From the cell containing the given text, extract its center point as [X, Y] coordinate. 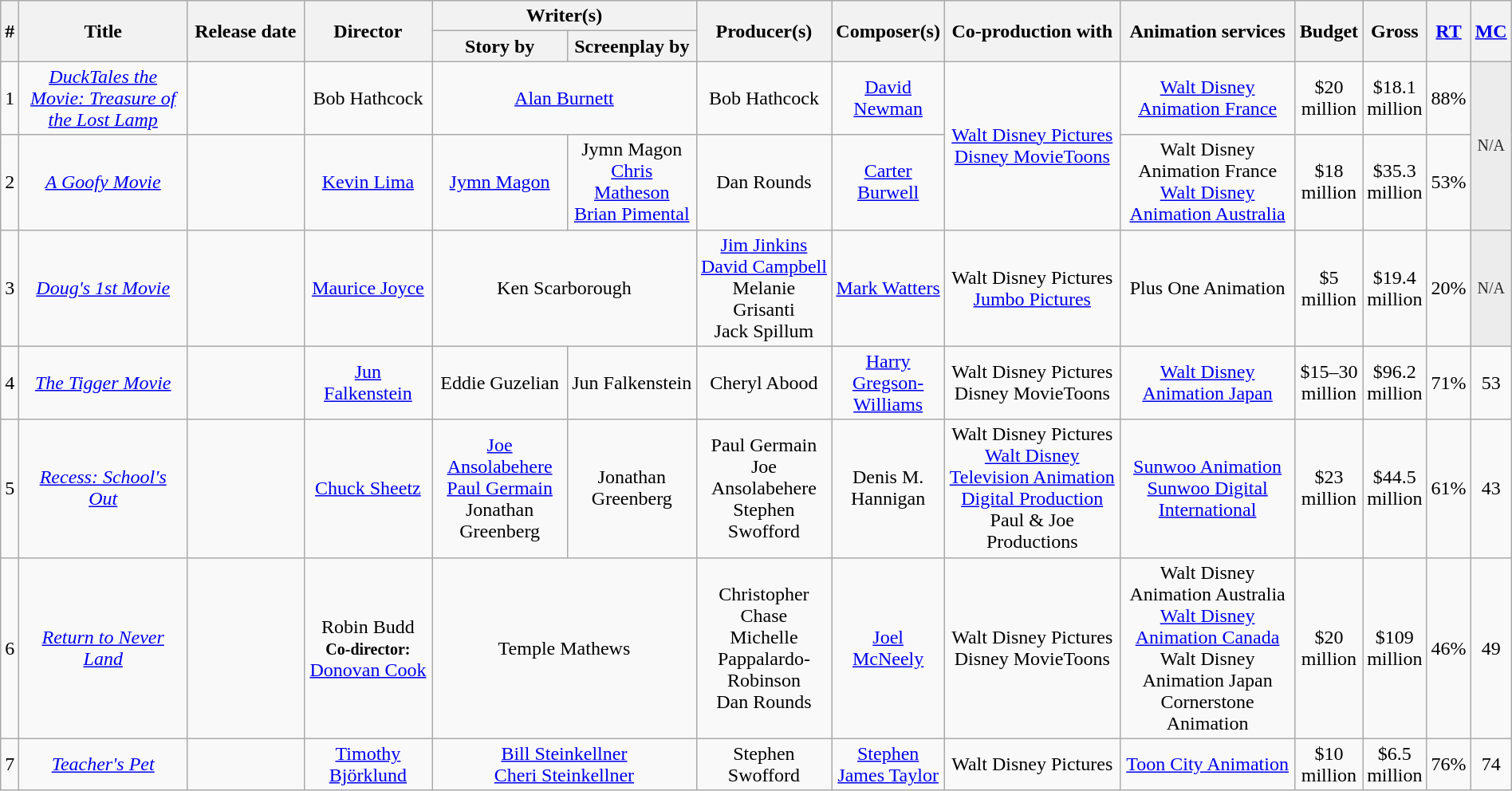
71% [1448, 383]
A Goofy Movie [104, 182]
Temple Mathews [565, 647]
Screenplay by [632, 46]
Doug's 1st Movie [104, 288]
Harry Gregson-Williams [888, 383]
6 [10, 647]
Budget [1329, 31]
Joe Ansolabehere Paul GermainJonathan Greenberg [500, 488]
Walt Disney PicturesJumbo Pictures [1032, 288]
Stephen James Taylor [888, 764]
Teacher's Pet [104, 764]
Robin BuddCo-director:Donovan Cook [368, 647]
53% [1448, 182]
74 [1491, 764]
Ken Scarborough [565, 288]
Co-production with [1032, 31]
61% [1448, 488]
Jonathan Greenberg [632, 488]
Jymn Magon [500, 182]
Toon City Animation [1207, 764]
Story by [500, 46]
Timothy Björklund [368, 764]
Jim JinkinsDavid CampbellMelanie GrisantiJack Spillum [764, 288]
Return to Never Land [104, 647]
1 [10, 98]
Bill SteinkellnerCheri Steinkellner [565, 764]
Cheryl Abood [764, 383]
88% [1448, 98]
$35.3 million [1395, 182]
Release date [246, 31]
Walt Disney Pictures [1032, 764]
Recess: School's Out [104, 488]
Maurice Joyce [368, 288]
76% [1448, 764]
Joel McNeely [888, 647]
$19.4 million [1395, 288]
46% [1448, 647]
$44.5 million [1395, 488]
$18.1 million [1395, 98]
Gross [1395, 31]
Alan Burnett [565, 98]
Producer(s) [764, 31]
53 [1491, 383]
Carter Burwell [888, 182]
3 [10, 288]
Walt Disney Animation FranceWalt Disney Animation Australia [1207, 182]
$6.5 million [1395, 764]
5 [10, 488]
49 [1491, 647]
DuckTales the Movie: Treasure of the Lost Lamp [104, 98]
MC [1491, 31]
Walt Disney Animation Japan [1207, 383]
Denis M. Hannigan [888, 488]
$96.2 million [1395, 383]
Kevin Lima [368, 182]
Dan Rounds [764, 182]
Sunwoo AnimationSunwoo Digital International [1207, 488]
Plus One Animation [1207, 288]
Animation services [1207, 31]
Mark Watters [888, 288]
Director [368, 31]
$18 million [1329, 182]
RT [1448, 31]
$15–30 million [1329, 383]
Jymn MagonChris MathesonBrian Pimental [632, 182]
Paul GermainJoe AnsolabehereStephen Swofford [764, 488]
Walt Disney Animation AustraliaWalt Disney Animation CanadaWalt Disney Animation JapanCornerstone Animation [1207, 647]
Christopher ChaseMichelle Pappalardo-RobinsonDan Rounds [764, 647]
4 [10, 383]
20% [1448, 288]
43 [1491, 488]
Walt Disney PicturesWalt Disney Television Animation Digital ProductionPaul & Joe Productions [1032, 488]
Walt Disney Animation France [1207, 98]
2 [10, 182]
Composer(s) [888, 31]
Chuck Sheetz [368, 488]
$10 million [1329, 764]
Writer(s) [565, 16]
$23 million [1329, 488]
# [10, 31]
Eddie Guzelian [500, 383]
The Tigger Movie [104, 383]
David Newman [888, 98]
$109 million [1395, 647]
Title [104, 31]
$5 million [1329, 288]
Stephen Swofford [764, 764]
7 [10, 764]
